Determine the (x, y) coordinate at the center of the cell enclosing the given text.  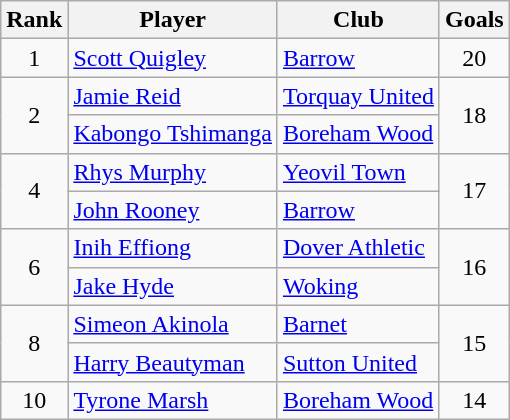
Club (358, 20)
Yeovil Town (358, 172)
Kabongo Tshimanga (173, 134)
Sutton United (358, 362)
14 (474, 400)
1 (34, 58)
18 (474, 115)
Goals (474, 20)
Jake Hyde (173, 286)
Woking (358, 286)
Rhys Murphy (173, 172)
Tyrone Marsh (173, 400)
10 (34, 400)
16 (474, 267)
Torquay United (358, 96)
Simeon Akinola (173, 324)
Inih Effiong (173, 248)
John Rooney (173, 210)
8 (34, 343)
Player (173, 20)
15 (474, 343)
17 (474, 191)
Barnet (358, 324)
Rank (34, 20)
Scott Quigley (173, 58)
4 (34, 191)
6 (34, 267)
Jamie Reid (173, 96)
Dover Athletic (358, 248)
Harry Beautyman (173, 362)
20 (474, 58)
2 (34, 115)
